Search for the cell housing the specified text and yield its (X, Y) center coordinate. 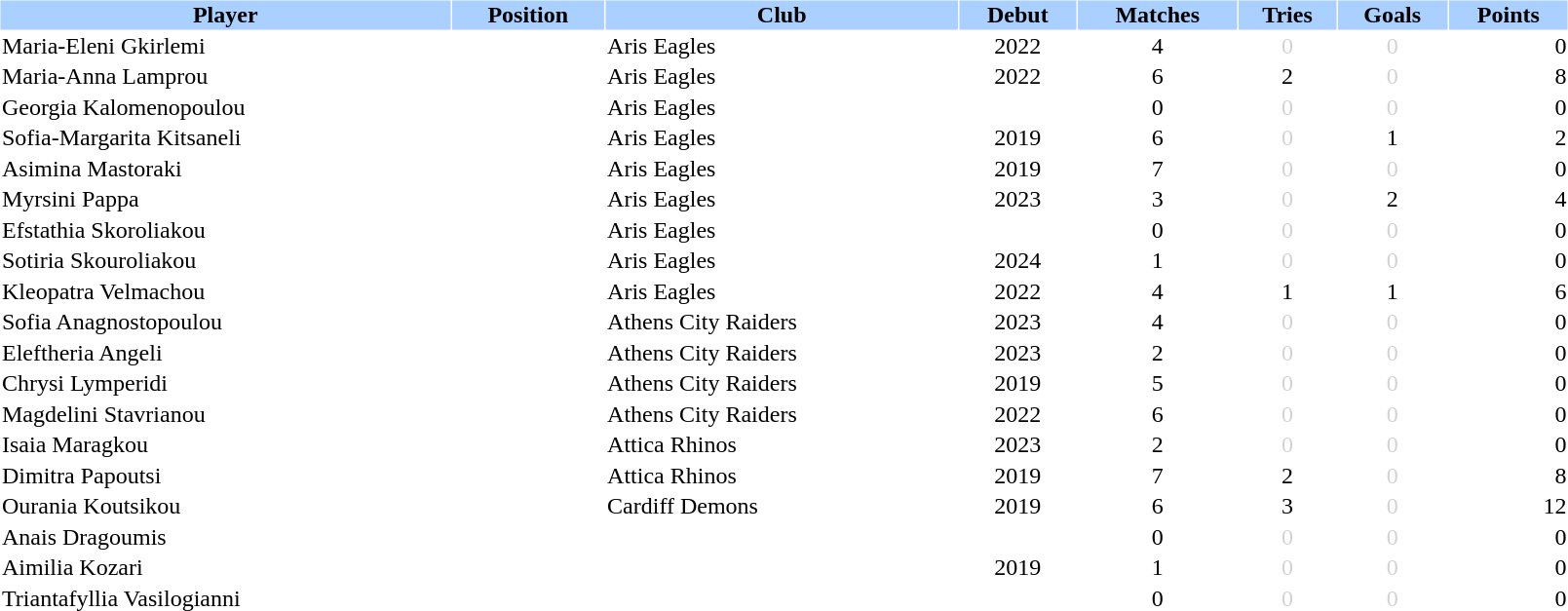
Ourania Koutsikou (224, 506)
Kleopatra Velmachou (224, 291)
Georgia Kalomenopoulou (224, 107)
Maria-Eleni Gkirlemi (224, 46)
Sofia-Margarita Kitsaneli (224, 137)
Asimina Mastoraki (224, 169)
Isaia Maragkou (224, 445)
Aimilia Kozari (224, 568)
Magdelini Stavrianou (224, 414)
Anais Dragoumis (224, 537)
Efstathia Skoroliakou (224, 230)
Dimitra Papoutsi (224, 476)
Club (782, 15)
Maria-Anna Lamprou (224, 77)
5 (1158, 383)
Player (224, 15)
Goals (1392, 15)
2024 (1017, 260)
Position (528, 15)
Tries (1287, 15)
Matches (1158, 15)
Debut (1017, 15)
Myrsini Pappa (224, 200)
Sotiria Skouroliakou (224, 260)
Chrysi Lymperidi (224, 383)
Eleftheria Angeli (224, 353)
Sofia Anagnostopoulou (224, 323)
Cardiff Demons (782, 506)
